Identify which cell holds the provided text, then report its (X, Y) central coordinate. 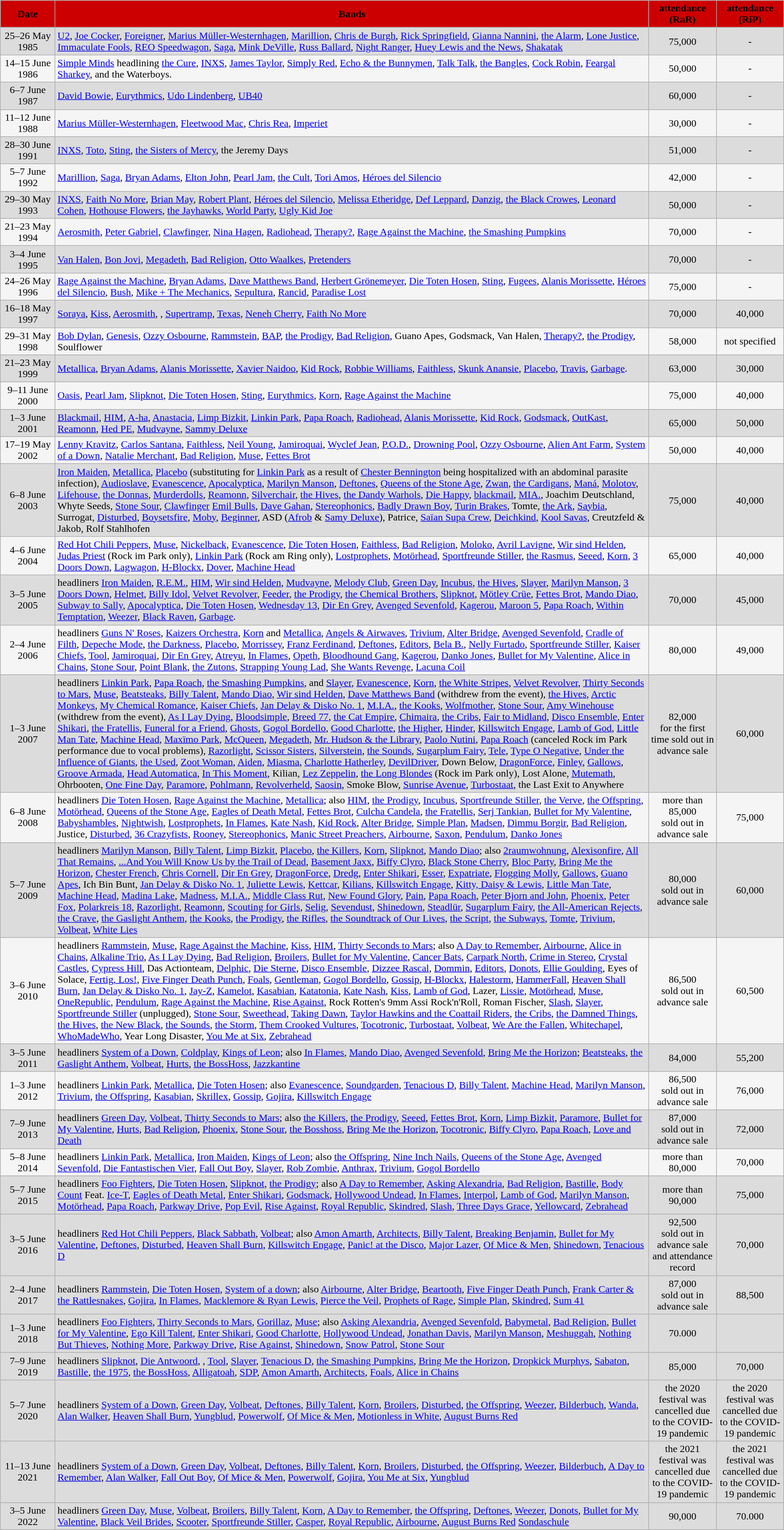
5–7 June2015 (28, 1195)
92,500sold out in advance sale and attendance record (683, 1245)
4–6 June2004 (28, 556)
29–30 May1993 (28, 205)
3–5 June2022 (28, 1516)
28–30 June1991 (28, 150)
80,000 (683, 650)
attendance (RaR) (683, 14)
not specified (750, 341)
Date (28, 14)
7–9 June2013 (28, 1129)
55,200 (750, 1058)
11–13 June2021 (28, 1472)
Oasis, Pearl Jam, Slipknot, Die Toten Hosen, Sting, Eurythmics, Korn, Rage Against the Machine (352, 396)
attendance (RiP) (750, 14)
6–8 June2008 (28, 817)
5–7 June2020 (28, 1411)
1–3 June2001 (28, 423)
58,000 (683, 341)
Aerosmith, Peter Gabriel, Clawfinger, Nina Hagen, Radiohead, Therapy?, Rage Against the Machine, the Smashing Pumpkins (352, 232)
90,000 (683, 1516)
1–3 June2007 (28, 733)
Van Halen, Bon Jovi, Megadeth, Bad Religion, Otto Waalkes, Pretenders (352, 259)
3–5 June2005 (28, 600)
16–18 May1997 (28, 313)
63,000 (683, 369)
84,000 (683, 1058)
5–8 June2014 (28, 1162)
more than85,000sold out in advance sale (683, 817)
24–26 May1996 (28, 287)
more than 90,000 (683, 1195)
14–15 June1986 (28, 69)
72,000 (750, 1129)
51,000 (683, 150)
76,000 (750, 1090)
2–4 June2006 (28, 650)
1–3 June2018 (28, 1333)
7–9 June2019 (28, 1366)
9–11 June2000 (28, 396)
21–23 May1999 (28, 369)
5–7 June1992 (28, 178)
INXS, Toto, Sting, the Sisters of Mercy, the Jeremy Days (352, 150)
25–26 May1985 (28, 41)
80,000sold out in advance sale (683, 890)
Soraya, Kiss, Aerosmith, , Supertramp, Texas, Neneh Cherry, Faith No More (352, 313)
88,500 (750, 1295)
Bob Dylan, Genesis, Ozzy Osbourne, Rammstein, BAP, the Prodigy, Bad Religion, Guano Apes, Godsmack, Van Halen, Therapy?, the Prodigy, Soulflower (352, 341)
42,000 (683, 178)
David Bowie, Eurythmics, Udo Lindenberg, UB40 (352, 96)
5–7 June2009 (28, 890)
45,000 (750, 600)
1–3 June2012 (28, 1090)
85,000 (683, 1366)
3–6 June2010 (28, 991)
29–31 May1998 (28, 341)
2–4 June2017 (28, 1295)
11–12 June1988 (28, 123)
21–23 May1994 (28, 232)
6–7 June1987 (28, 96)
60,500 (750, 991)
Marillion, Saga, Bryan Adams, Elton John, Pearl Jam, the Cult, Tori Amos, Héroes del Silencio (352, 178)
82,000for the first time sold out in advance sale (683, 733)
6–8 June2003 (28, 500)
3–5 June2016 (28, 1245)
Bands (352, 14)
17–19 May2002 (28, 450)
3–5 June2011 (28, 1058)
Marius Müller-Westernhagen, Fleetwood Mac, Chris Rea, Imperiet (352, 123)
more than 80,000 (683, 1162)
3–4 June1995 (28, 259)
49,000 (750, 650)
Metallica, Bryan Adams, Alanis Morissette, Xavier Naidoo, Kid Rock, Robbie Williams, Faithless, Skunk Anansie, Placebo, Travis, Garbage. (352, 369)
